From the cell containing the given text, extract its center point as [X, Y] coordinate. 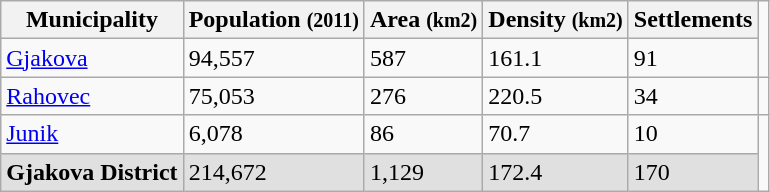
Population (2011) [274, 20]
Area (km2) [423, 20]
587 [423, 58]
276 [423, 96]
75,053 [274, 96]
220.5 [556, 96]
Density (km2) [556, 20]
Rahovec [92, 96]
10 [693, 134]
Gjakova [92, 58]
34 [693, 96]
1,129 [423, 172]
214,672 [274, 172]
91 [693, 58]
Gjakova District [92, 172]
Municipality [92, 20]
Junik [92, 134]
6,078 [274, 134]
70.7 [556, 134]
161.1 [556, 58]
170 [693, 172]
Settlements [693, 20]
94,557 [274, 58]
86 [423, 134]
172.4 [556, 172]
